Return (x, y) of the center of cell containing provided text 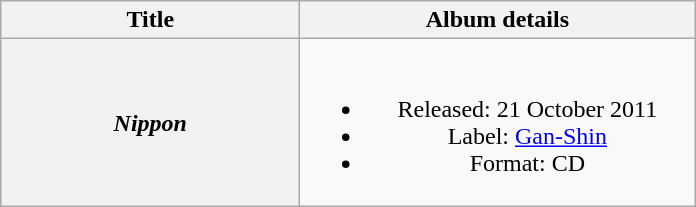
Title (150, 20)
Released: 21 October 2011Label: Gan-ShinFormat: CD (498, 122)
Nippon (150, 122)
Album details (498, 20)
